Extract the [x, y] coordinate from the center of the cell holding the provided text.  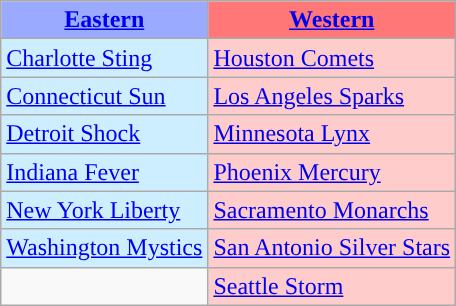
New York Liberty [104, 210]
Detroit Shock [104, 134]
Washington Mystics [104, 248]
Charlotte Sting [104, 58]
Phoenix Mercury [332, 172]
Western [332, 20]
Minnesota Lynx [332, 134]
Connecticut Sun [104, 96]
Eastern [104, 20]
Sacramento Monarchs [332, 210]
Seattle Storm [332, 286]
Houston Comets [332, 58]
Los Angeles Sparks [332, 96]
Indiana Fever [104, 172]
San Antonio Silver Stars [332, 248]
